Find where the given text appears and provide that cell's center as [x, y] coordinate. 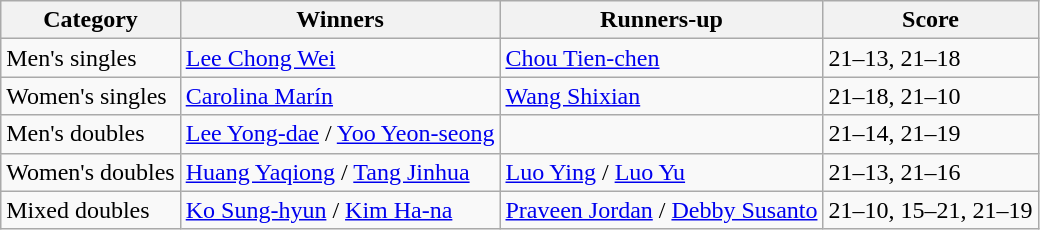
Huang Yaqiong / Tang Jinhua [340, 172]
Chou Tien-chen [662, 58]
Wang Shixian [662, 96]
Runners-up [662, 20]
Women's doubles [90, 172]
Men's doubles [90, 134]
Score [930, 20]
Category [90, 20]
Men's singles [90, 58]
Carolina Marín [340, 96]
21–18, 21–10 [930, 96]
Women's singles [90, 96]
Praveen Jordan / Debby Susanto [662, 210]
Lee Yong-dae / Yoo Yeon-seong [340, 134]
21–13, 21–18 [930, 58]
Mixed doubles [90, 210]
21–14, 21–19 [930, 134]
Lee Chong Wei [340, 58]
Ko Sung-hyun / Kim Ha-na [340, 210]
Luo Ying / Luo Yu [662, 172]
21–13, 21–16 [930, 172]
Winners [340, 20]
21–10, 15–21, 21–19 [930, 210]
